Return the (X, Y) coordinate for the center point of the cell that contains the specified text.  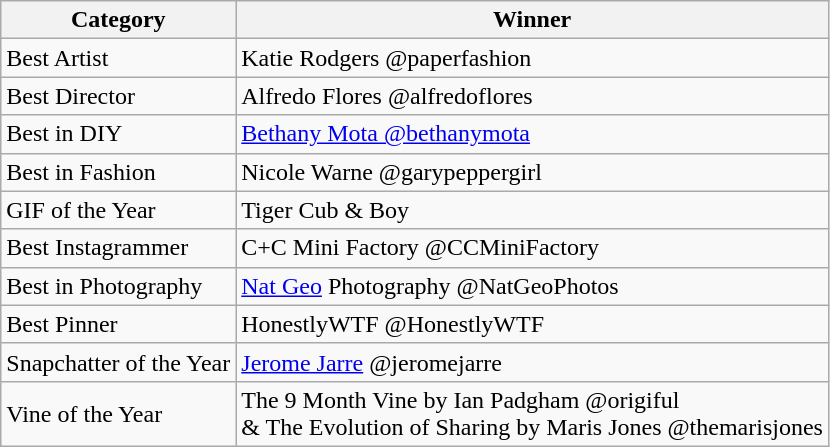
Winner (532, 20)
Vine of the Year (118, 414)
Best Instagrammer (118, 248)
Nicole Warne @garypeppergirl (532, 172)
HonestlyWTF @HonestlyWTF (532, 324)
Jerome Jarre @jeromejarre (532, 362)
Best in DIY (118, 134)
Best in Photography (118, 286)
GIF of the Year (118, 210)
The 9 Month Vine by Ian Padgham @origiful& The Evolution of Sharing by Maris Jones @themarisjones (532, 414)
Best in Fashion (118, 172)
Nat Geo Photography @NatGeoPhotos (532, 286)
Alfredo Flores @alfredoflores (532, 96)
Best Pinner (118, 324)
Category (118, 20)
Best Artist (118, 58)
Tiger Cub & Boy (532, 210)
Bethany Mota @bethanymota (532, 134)
C+C Mini Factory @CCMiniFactory (532, 248)
Katie Rodgers @paperfashion (532, 58)
Snapchatter of the Year (118, 362)
Best Director (118, 96)
